Identify which cell holds the provided text, then report its (x, y) central coordinate. 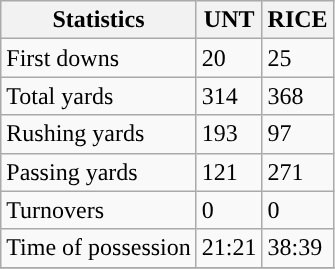
20 (229, 58)
368 (298, 96)
Time of possession (99, 248)
271 (298, 172)
RICE (298, 20)
Total yards (99, 96)
Passing yards (99, 172)
97 (298, 134)
UNT (229, 20)
Rushing yards (99, 134)
Statistics (99, 20)
Turnovers (99, 210)
314 (229, 96)
38:39 (298, 248)
193 (229, 134)
25 (298, 58)
121 (229, 172)
First downs (99, 58)
21:21 (229, 248)
